Find where the given text appears and provide that cell's center as [x, y] coordinate. 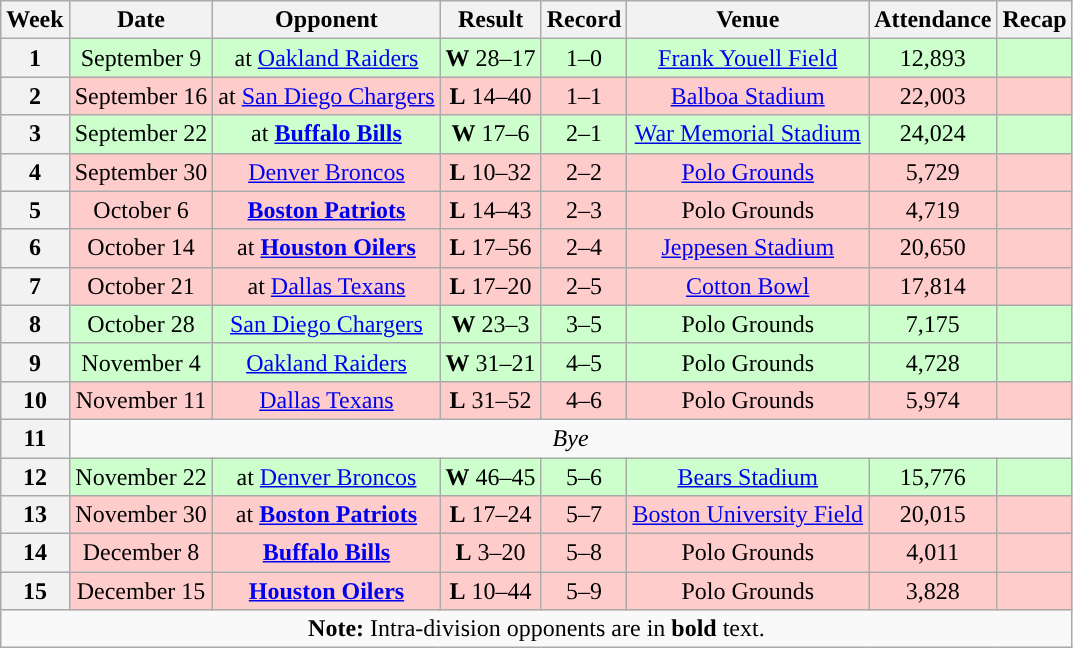
2 [35, 96]
4 [35, 172]
3–5 [584, 324]
San Diego Chargers [326, 324]
Attendance [933, 20]
5–6 [584, 477]
Houston Oilers [326, 591]
7,175 [933, 324]
Oakland Raiders [326, 362]
Note: Intra-division opponents are in bold text. [536, 629]
L 17–24 [490, 515]
4,011 [933, 553]
4–5 [584, 362]
Bye [570, 438]
22,003 [933, 96]
Record [584, 20]
3,828 [933, 591]
5,974 [933, 400]
September 9 [141, 58]
Cotton Bowl [748, 286]
W 17–6 [490, 134]
L 10–32 [490, 172]
6 [35, 248]
12,893 [933, 58]
War Memorial Stadium [748, 134]
Jeppesen Stadium [748, 248]
W 31–21 [490, 362]
7 [35, 286]
4,719 [933, 210]
5,729 [933, 172]
5 [35, 210]
December 8 [141, 553]
13 [35, 515]
4–6 [584, 400]
L 31–52 [490, 400]
L 14–40 [490, 96]
Boston Patriots [326, 210]
Denver Broncos [326, 172]
Result [490, 20]
11 [35, 438]
Week [35, 20]
15,776 [933, 477]
November 11 [141, 400]
Boston University Field [748, 515]
1 [35, 58]
Date [141, 20]
Opponent [326, 20]
8 [35, 324]
September 16 [141, 96]
L 17–56 [490, 248]
December 15 [141, 591]
at Oakland Raiders [326, 58]
Balboa Stadium [748, 96]
1–1 [584, 96]
L 10–44 [490, 591]
at Boston Patriots [326, 515]
L 3–20 [490, 553]
5–9 [584, 591]
1–0 [584, 58]
2–4 [584, 248]
at Dallas Texans [326, 286]
15 [35, 591]
9 [35, 362]
Bears Stadium [748, 477]
W 46–45 [490, 477]
November 30 [141, 515]
Venue [748, 20]
12 [35, 477]
W 23–3 [490, 324]
at Denver Broncos [326, 477]
Dallas Texans [326, 400]
November 22 [141, 477]
4,728 [933, 362]
17,814 [933, 286]
20,650 [933, 248]
October 6 [141, 210]
2–5 [584, 286]
September 22 [141, 134]
October 14 [141, 248]
20,015 [933, 515]
10 [35, 400]
2–2 [584, 172]
5–7 [584, 515]
L 14–43 [490, 210]
2–1 [584, 134]
Frank Youell Field [748, 58]
October 28 [141, 324]
14 [35, 553]
2–3 [584, 210]
at San Diego Chargers [326, 96]
at Buffalo Bills [326, 134]
Buffalo Bills [326, 553]
L 17–20 [490, 286]
September 30 [141, 172]
November 4 [141, 362]
at Houston Oilers [326, 248]
24,024 [933, 134]
Recap [1034, 20]
October 21 [141, 286]
W 28–17 [490, 58]
5–8 [584, 553]
3 [35, 134]
